Find where the given text appears and provide that cell's center as (X, Y) coordinate. 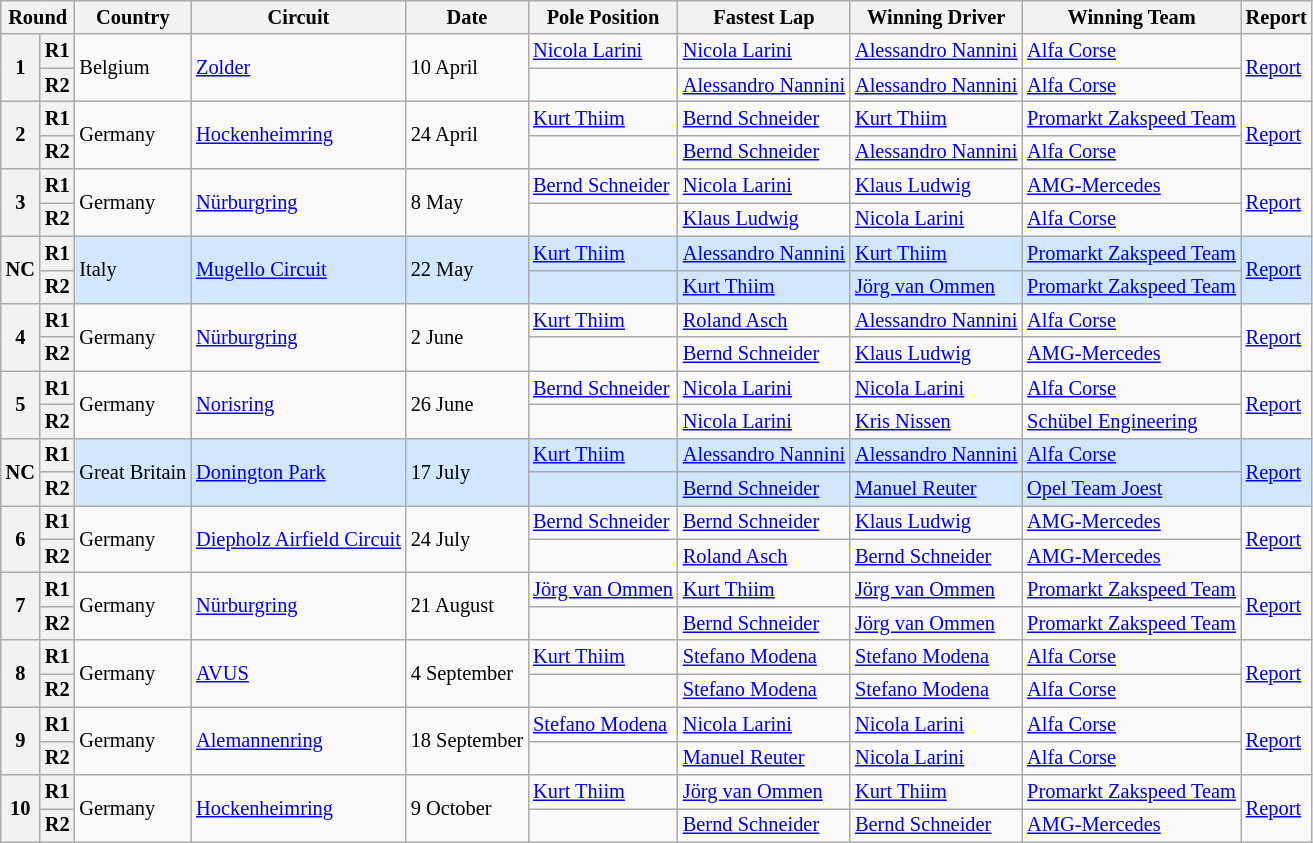
Norisring (298, 404)
Zolder (298, 68)
Schübel Engineering (1132, 421)
Opel Team Joest (1132, 489)
21 August (467, 606)
9 (20, 740)
8 (20, 674)
Round (38, 17)
10 April (467, 68)
10 (20, 808)
Date (467, 17)
4 (20, 336)
22 May (467, 270)
2 June (467, 336)
Great Britain (132, 472)
AVUS (298, 674)
1 (20, 68)
Country (132, 17)
Winning Team (1132, 17)
17 July (467, 472)
4 September (467, 674)
Diepholz Airfield Circuit (298, 538)
Donington Park (298, 472)
18 September (467, 740)
Circuit (298, 17)
Fastest Lap (764, 17)
26 June (467, 404)
24 April (467, 134)
Winning Driver (936, 17)
2 (20, 134)
Kris Nissen (936, 421)
3 (20, 202)
Alemannenring (298, 740)
Italy (132, 270)
5 (20, 404)
24 July (467, 538)
8 May (467, 202)
7 (20, 606)
Pole Position (603, 17)
Mugello Circuit (298, 270)
Belgium (132, 68)
9 October (467, 808)
6 (20, 538)
